For the text-containing cell, return its midpoint in (x, y) coordinate format. 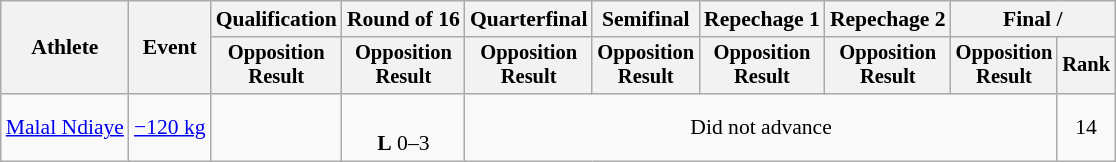
Round of 16 (404, 19)
Quarterfinal (529, 19)
Qualification (276, 19)
Repechage 2 (888, 19)
Malal Ndiaye (65, 128)
−120 kg (170, 128)
Final / (1033, 19)
Did not advance (761, 128)
Event (170, 48)
Athlete (65, 48)
14 (1086, 128)
Rank (1086, 66)
Semifinal (646, 19)
L 0–3 (404, 128)
Repechage 1 (762, 19)
